Capture the cell that displays the provided text and extract its [X, Y] central coordinate. 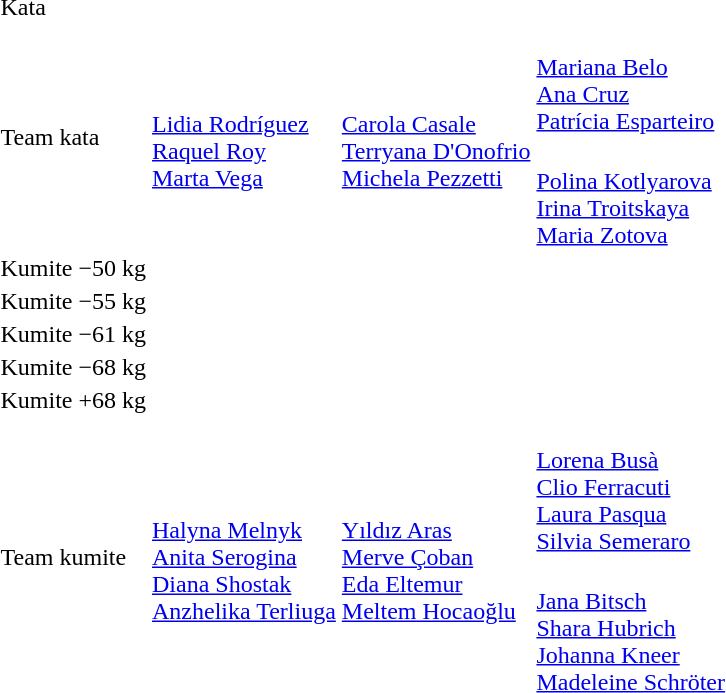
Lidia RodríguezRaquel RoyMarta Vega [244, 138]
Carola CasaleTerryana D'OnofrioMichela Pezzetti [436, 138]
